Detect which cell encompasses the target text, then output its [x, y] center coordinate. 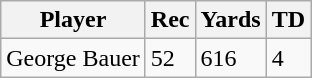
Rec [170, 20]
52 [170, 58]
George Bauer [74, 58]
616 [230, 58]
TD [288, 20]
Yards [230, 20]
4 [288, 58]
Player [74, 20]
